From the cell containing the given text, extract its center point as [X, Y] coordinate. 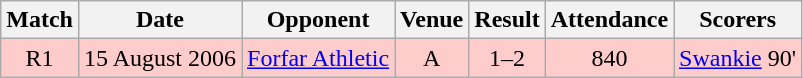
Attendance [609, 20]
840 [609, 58]
A [432, 58]
1–2 [507, 58]
Venue [432, 20]
Scorers [738, 20]
Opponent [318, 20]
R1 [40, 58]
Match [40, 20]
Swankie 90' [738, 58]
Date [160, 20]
Forfar Athletic [318, 58]
Result [507, 20]
15 August 2006 [160, 58]
